Capture the cell that displays the provided text and extract its [X, Y] central coordinate. 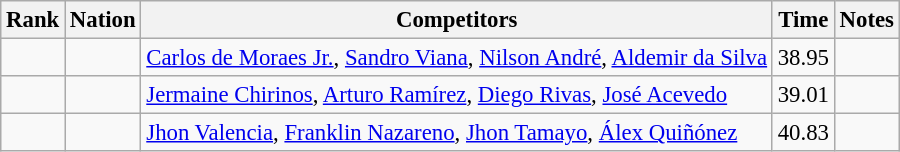
Time [803, 20]
Jermaine Chirinos, Arturo Ramírez, Diego Rivas, José Acevedo [456, 95]
40.83 [803, 133]
Competitors [456, 20]
Rank [33, 20]
Carlos de Moraes Jr., Sandro Viana, Nilson André, Aldemir da Silva [456, 58]
Jhon Valencia, Franklin Nazareno, Jhon Tamayo, Álex Quiñónez [456, 133]
Notes [866, 20]
39.01 [803, 95]
38.95 [803, 58]
Nation [103, 20]
